Locate the cell with the specified text and output its (X, Y) center coordinate. 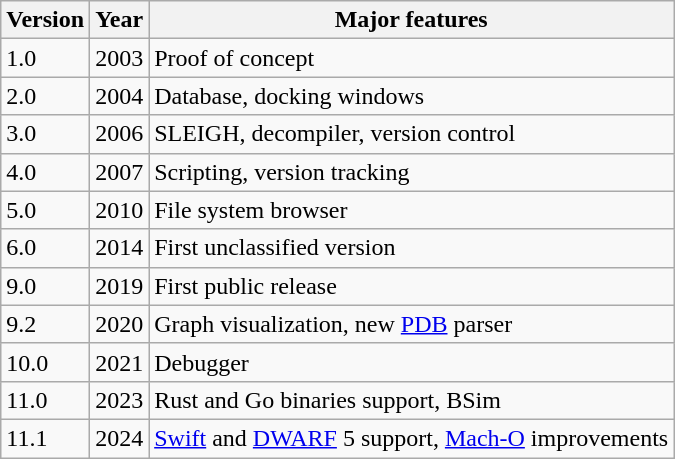
SLEIGH, decompiler, version control (412, 134)
Rust and Go binaries support, BSim (412, 400)
2023 (120, 400)
Swift and DWARF 5 support, Mach-O improvements (412, 438)
2010 (120, 210)
2007 (120, 172)
2021 (120, 362)
11.0 (46, 400)
Proof of concept (412, 58)
3.0 (46, 134)
Database, docking windows (412, 96)
11.1 (46, 438)
2.0 (46, 96)
Graph visualization, new PDB parser (412, 324)
9.0 (46, 286)
5.0 (46, 210)
File system browser (412, 210)
First unclassified version (412, 248)
1.0 (46, 58)
2019 (120, 286)
9.2 (46, 324)
2020 (120, 324)
2024 (120, 438)
2014 (120, 248)
First public release (412, 286)
Version (46, 20)
Major features (412, 20)
Debugger (412, 362)
4.0 (46, 172)
2006 (120, 134)
Scripting, version tracking (412, 172)
10.0 (46, 362)
6.0 (46, 248)
2003 (120, 58)
2004 (120, 96)
Year (120, 20)
